Detect which cell encompasses the target text, then output its [X, Y] center coordinate. 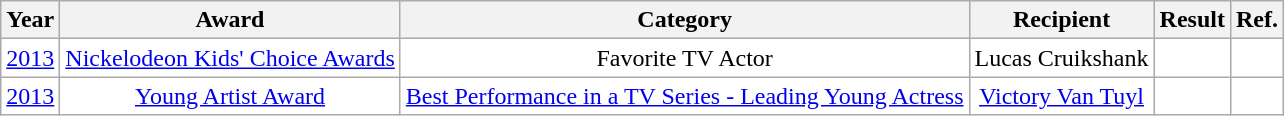
Year [30, 20]
Result [1192, 20]
Young Artist Award [230, 96]
Nickelodeon Kids' Choice Awards [230, 58]
Ref. [1256, 20]
Award [230, 20]
Lucas Cruikshank [1062, 58]
Favorite TV Actor [684, 58]
Victory Van Tuyl [1062, 96]
Recipient [1062, 20]
Best Performance in a TV Series - Leading Young Actress [684, 96]
Category [684, 20]
